Search for the cell housing the specified text and yield its (X, Y) center coordinate. 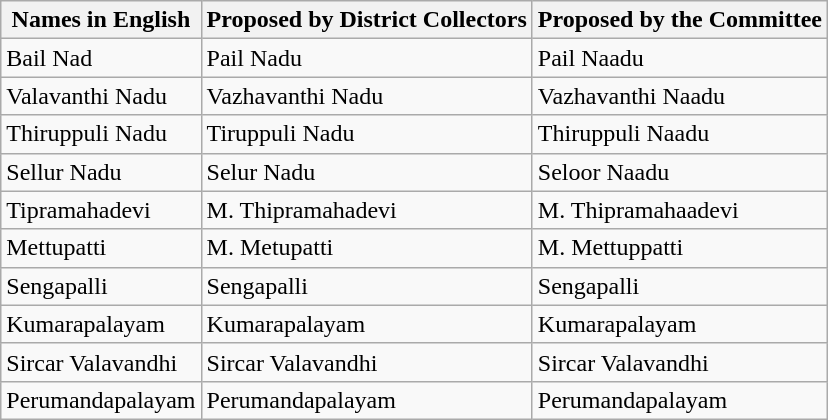
Sellur Nadu (101, 172)
Names in English (101, 20)
Vazhavanthi Nadu (366, 96)
M. Thipramahadevi (366, 210)
Pail Naadu (680, 58)
Pail Nadu (366, 58)
Bail Nad (101, 58)
M. Metupatti (366, 248)
Mettupatti (101, 248)
M. Thipramahaadevi (680, 210)
M. Mettuppatti (680, 248)
Selur Nadu (366, 172)
Proposed by District Collectors (366, 20)
Thiruppuli Naadu (680, 134)
Seloor Naadu (680, 172)
Valavanthi Nadu (101, 96)
Thiruppuli Nadu (101, 134)
Proposed by the Committee (680, 20)
Vazhavanthi Naadu (680, 96)
Tipramahadevi (101, 210)
Tiruppuli Nadu (366, 134)
